Search for the cell housing the specified text and yield its (x, y) center coordinate. 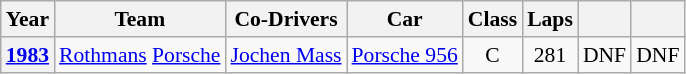
281 (550, 55)
Rothmans Porsche (140, 55)
Team (140, 19)
1983 (28, 55)
Year (28, 19)
Co-Drivers (286, 19)
C (492, 55)
Jochen Mass (286, 55)
Porsche 956 (405, 55)
Car (405, 19)
Class (492, 19)
Laps (550, 19)
